Return the [x, y] coordinate for the center point of the cell that contains the specified text.  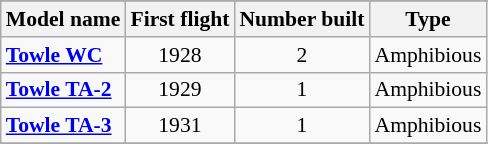
Towle WC [64, 55]
Model name [64, 19]
First flight [180, 19]
1928 [180, 55]
1929 [180, 90]
Towle TA-3 [64, 126]
Type [428, 19]
1931 [180, 126]
2 [302, 55]
Towle TA-2 [64, 90]
Number built [302, 19]
